Identify which cell holds the provided text, then report its [x, y] central coordinate. 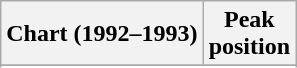
Chart (1992–1993) [102, 34]
Peakposition [249, 34]
